Extract the (X, Y) coordinate from the center of the cell holding the provided text.  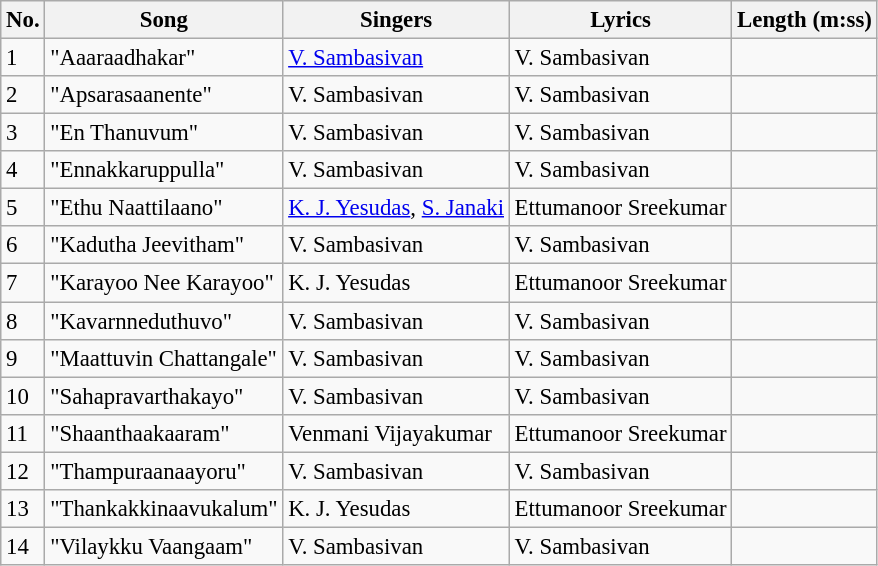
Song (164, 20)
12 (23, 471)
10 (23, 396)
3 (23, 133)
6 (23, 245)
"Sahapravarthakayo" (164, 396)
"Shaanthaakaaram" (164, 433)
"Ennakkaruppulla" (164, 170)
11 (23, 433)
"En Thanuvum" (164, 133)
"Kadutha Jeevitham" (164, 245)
"Kavarnneduthuvo" (164, 321)
2 (23, 95)
8 (23, 321)
"Ethu Naattilaano" (164, 208)
No. (23, 20)
"Thampuraanaayoru" (164, 471)
Lyrics (620, 20)
9 (23, 358)
7 (23, 283)
Venmani Vijayakumar (396, 433)
Length (m:ss) (804, 20)
"Aaaraadhakar" (164, 58)
K. J. Yesudas, S. Janaki (396, 208)
1 (23, 58)
Singers (396, 20)
5 (23, 208)
"Thankakkinaavukalum" (164, 509)
4 (23, 170)
"Maattuvin Chattangale" (164, 358)
14 (23, 546)
13 (23, 509)
"Apsarasaanente" (164, 95)
"Vilaykku Vaangaam" (164, 546)
"Karayoo Nee Karayoo" (164, 283)
